Return (X, Y) of the center of cell containing provided text 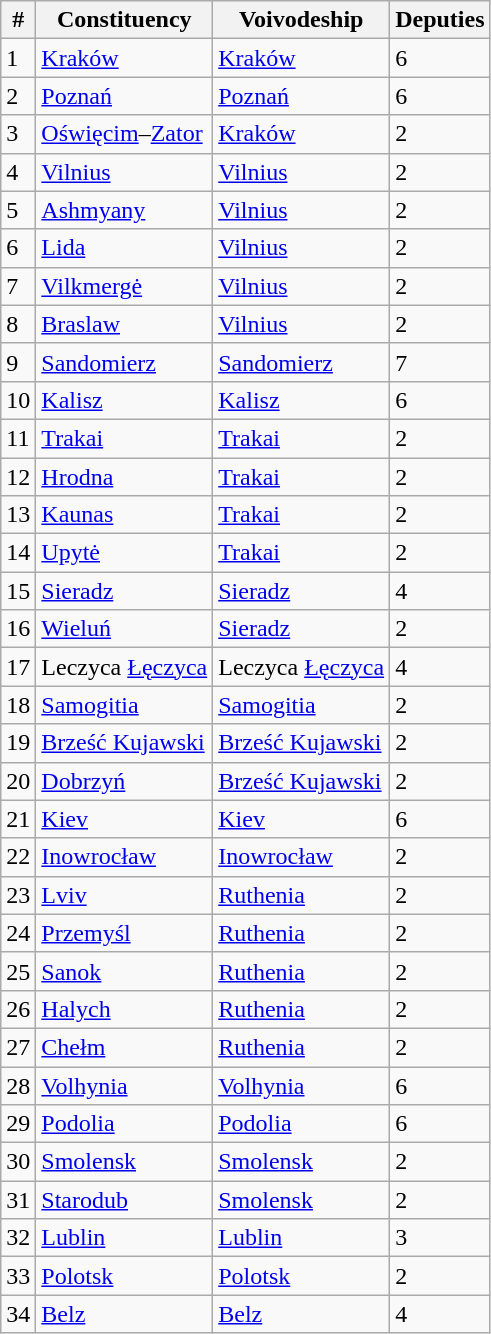
17 (18, 667)
Lviv (124, 895)
29 (18, 1124)
Sanok (124, 971)
18 (18, 705)
Starodub (124, 1200)
10 (18, 400)
Dobrzyń (124, 781)
28 (18, 1085)
Voivodeship (302, 20)
Hrodna (124, 477)
22 (18, 857)
Constituency (124, 20)
5 (18, 210)
19 (18, 743)
31 (18, 1200)
Vilkmergė (124, 286)
20 (18, 781)
Braslaw (124, 324)
15 (18, 591)
Lida (124, 248)
9 (18, 362)
Upytė (124, 553)
Oświęcim–Zator (124, 134)
11 (18, 438)
# (18, 20)
25 (18, 971)
Deputies (440, 20)
26 (18, 1009)
1 (18, 58)
24 (18, 933)
14 (18, 553)
Ashmyany (124, 210)
23 (18, 895)
16 (18, 629)
33 (18, 1276)
30 (18, 1162)
21 (18, 819)
Wieluń (124, 629)
8 (18, 324)
32 (18, 1238)
Halych (124, 1009)
27 (18, 1047)
34 (18, 1314)
Przemyśl (124, 933)
Kaunas (124, 515)
13 (18, 515)
12 (18, 477)
Chełm (124, 1047)
